Search for the cell housing the specified text and yield its [x, y] center coordinate. 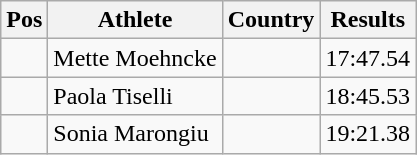
18:45.53 [368, 96]
Results [368, 20]
19:21.38 [368, 134]
Sonia Marongiu [135, 134]
Paola Tiselli [135, 96]
17:47.54 [368, 58]
Mette Moehncke [135, 58]
Country [271, 20]
Pos [24, 20]
Athlete [135, 20]
